Capture the cell that displays the provided text and extract its (x, y) central coordinate. 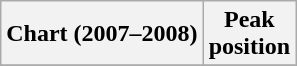
Peakposition (249, 34)
Chart (2007–2008) (102, 34)
